From the cell containing the given text, extract its center point as (x, y) coordinate. 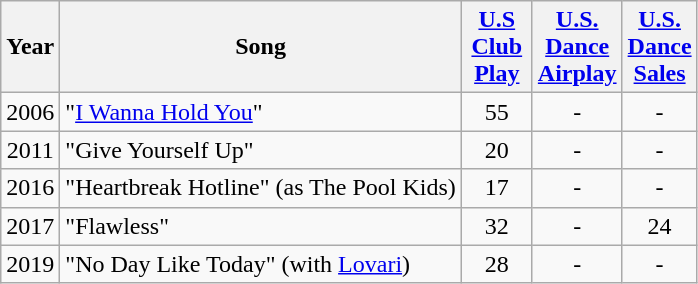
2006 (30, 112)
U.S. Dance Sales (660, 47)
2017 (30, 226)
2011 (30, 150)
2016 (30, 188)
Year (30, 47)
55 (496, 112)
U.S Club Play (496, 47)
U.S. Dance Airplay (577, 47)
Song (260, 47)
32 (496, 226)
17 (496, 188)
28 (496, 264)
"Give Yourself Up" (260, 150)
24 (660, 226)
"Heartbreak Hotline" (as The Pool Kids) (260, 188)
"Flawless" (260, 226)
"I Wanna Hold You" (260, 112)
2019 (30, 264)
"No Day Like Today" (with Lovari) (260, 264)
20 (496, 150)
